Search for the cell housing the specified text and yield its [x, y] center coordinate. 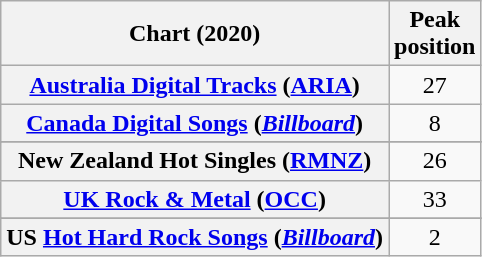
Chart (2020) [195, 34]
Canada Digital Songs (Billboard) [195, 123]
27 [435, 85]
Australia Digital Tracks (ARIA) [195, 85]
UK Rock & Metal (OCC) [195, 199]
8 [435, 123]
New Zealand Hot Singles (RMNZ) [195, 161]
Peak position [435, 34]
2 [435, 237]
33 [435, 199]
US Hot Hard Rock Songs (Billboard) [195, 237]
26 [435, 161]
